From the cell containing the given text, extract its center point as [X, Y] coordinate. 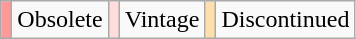
Vintage [162, 20]
Discontinued [286, 20]
Obsolete [60, 20]
